For the text-containing cell, return its midpoint in [X, Y] coordinate format. 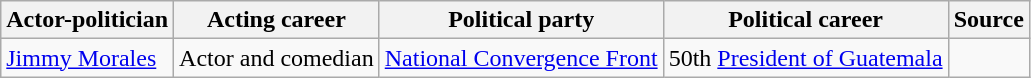
Actor-politician [88, 20]
Political career [806, 20]
Political party [521, 20]
Acting career [277, 20]
50th President of Guatemala [806, 58]
Jimmy Morales [88, 58]
Source [988, 20]
National Convergence Front [521, 58]
Actor and comedian [277, 58]
